Capture the cell that displays the provided text and extract its (X, Y) central coordinate. 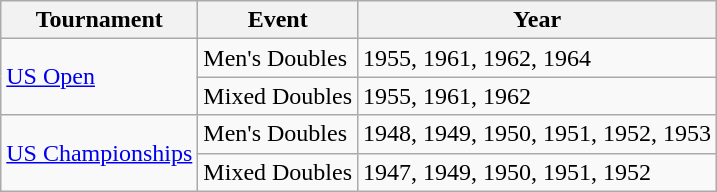
1948, 1949, 1950, 1951, 1952, 1953 (538, 134)
Year (538, 20)
US Open (100, 77)
1947, 1949, 1950, 1951, 1952 (538, 172)
1955, 1961, 1962, 1964 (538, 58)
US Championships (100, 153)
Event (278, 20)
1955, 1961, 1962 (538, 96)
Tournament (100, 20)
